Provide the [X, Y] coordinate of the cell's center where the given text is located.  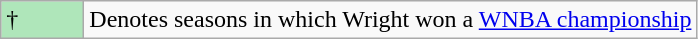
† [42, 20]
Denotes seasons in which Wright won a WNBA championship [390, 20]
